Search for the cell housing the specified text and yield its (x, y) center coordinate. 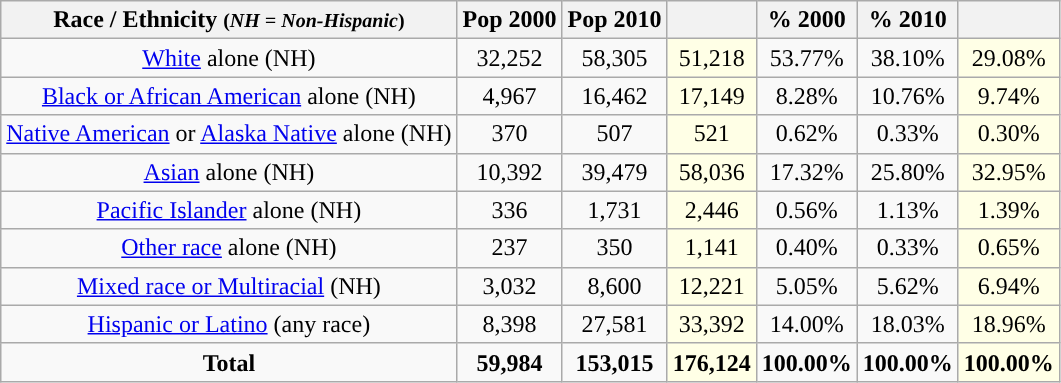
350 (614, 248)
0.56% (806, 210)
8.28% (806, 96)
59,984 (510, 362)
Black or African American alone (NH) (229, 96)
39,479 (614, 172)
3,032 (510, 286)
14.00% (806, 324)
18.96% (1008, 324)
10,392 (510, 172)
Pop 2000 (510, 20)
Pop 2010 (614, 20)
4,967 (510, 96)
38.10% (908, 58)
27,581 (614, 324)
176,124 (712, 362)
1.39% (1008, 210)
53.77% (806, 58)
Total (229, 362)
521 (712, 134)
White alone (NH) (229, 58)
Mixed race or Multiracial (NH) (229, 286)
10.76% (908, 96)
0.30% (1008, 134)
153,015 (614, 362)
% 2010 (908, 20)
16,462 (614, 96)
1,141 (712, 248)
12,221 (712, 286)
17,149 (712, 96)
8,398 (510, 324)
% 2000 (806, 20)
370 (510, 134)
Asian alone (NH) (229, 172)
1.13% (908, 210)
Race / Ethnicity (NH = Non-Hispanic) (229, 20)
17.32% (806, 172)
1,731 (614, 210)
0.65% (1008, 248)
0.40% (806, 248)
336 (510, 210)
Hispanic or Latino (any race) (229, 324)
507 (614, 134)
0.62% (806, 134)
51,218 (712, 58)
9.74% (1008, 96)
6.94% (1008, 286)
58,036 (712, 172)
58,305 (614, 58)
29.08% (1008, 58)
2,446 (712, 210)
8,600 (614, 286)
5.05% (806, 286)
18.03% (908, 324)
5.62% (908, 286)
25.80% (908, 172)
33,392 (712, 324)
Pacific Islander alone (NH) (229, 210)
32,252 (510, 58)
Native American or Alaska Native alone (NH) (229, 134)
237 (510, 248)
32.95% (1008, 172)
Other race alone (NH) (229, 248)
